Capture the cell that displays the provided text and extract its [x, y] central coordinate. 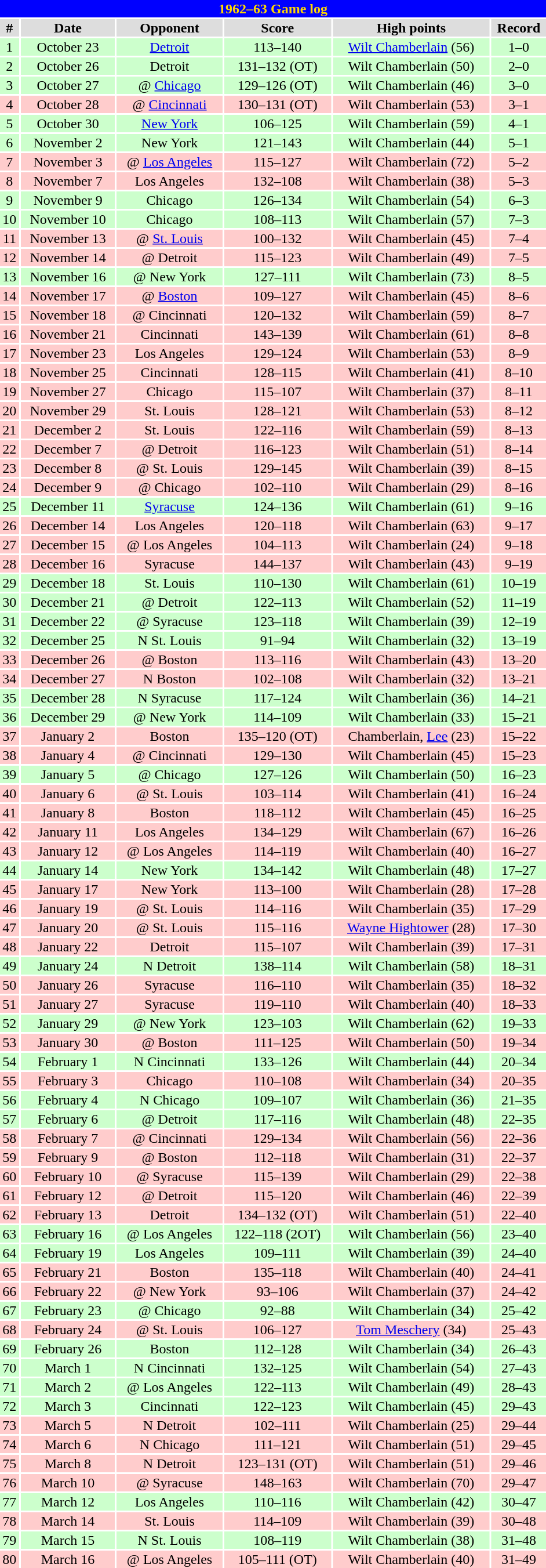
8–5 [519, 277]
23 [9, 468]
24 [9, 487]
106–127 [278, 1330]
25–42 [519, 1310]
76 [9, 1483]
148–163 [278, 1483]
December 21 [68, 602]
March 10 [68, 1483]
138–114 [278, 966]
129–124 [278, 353]
16–24 [519, 794]
17–29 [519, 908]
51 [9, 1004]
113–116 [278, 660]
13 [9, 277]
77 [9, 1502]
March 2 [68, 1387]
16–26 [519, 832]
Wilt Chamberlain (52) [412, 602]
Wilt Chamberlain (42) [412, 1502]
108–113 [278, 219]
100–132 [278, 238]
8–10 [519, 372]
Tom Meschery (34) [412, 1330]
123–131 (OT) [278, 1464]
18–31 [519, 966]
November 3 [68, 162]
Wilt Chamberlain (28) [412, 889]
November 14 [68, 258]
December 8 [68, 468]
102–108 [278, 679]
130–131 (OT) [278, 104]
34 [9, 679]
4 [9, 104]
15–22 [519, 736]
19 [9, 392]
62 [9, 1215]
19–33 [519, 1023]
16 [9, 334]
5–2 [519, 162]
22–38 [519, 1176]
24–41 [519, 1272]
March 6 [68, 1444]
30 [9, 602]
8–13 [519, 430]
3 [9, 85]
November 25 [68, 372]
February 1 [68, 1062]
14 [9, 296]
135–118 [278, 1272]
110–116 [278, 1502]
102–111 [278, 1425]
February 21 [68, 1272]
November 29 [68, 411]
124–136 [278, 506]
Wilt Chamberlain (33) [412, 717]
112–128 [278, 1349]
127–126 [278, 774]
Record [519, 28]
49 [9, 966]
9–16 [519, 506]
February 23 [68, 1310]
69 [9, 1349]
25 [9, 506]
144–137 [278, 564]
8–6 [519, 296]
January 27 [68, 1004]
20–35 [519, 1081]
17 [9, 353]
March 14 [68, 1521]
38 [9, 755]
13–19 [519, 640]
29 [9, 583]
92–88 [278, 1310]
7–4 [519, 238]
November 2 [68, 143]
November 21 [68, 334]
November 17 [68, 296]
110–108 [278, 1081]
132–108 [278, 181]
February 6 [68, 1119]
31 [9, 621]
January 26 [68, 985]
110–130 [278, 583]
29–47 [519, 1483]
February 13 [68, 1215]
71 [9, 1387]
16–25 [519, 813]
3–1 [519, 104]
25–43 [519, 1330]
134–142 [278, 870]
February 12 [68, 1196]
October 23 [68, 47]
High points [412, 28]
Wilt Chamberlain (62) [412, 1023]
61 [9, 1196]
Wilt Chamberlain (73) [412, 277]
January 6 [68, 794]
3–0 [519, 85]
February 22 [68, 1291]
December 7 [68, 449]
67 [9, 1310]
December 28 [68, 698]
117–116 [278, 1119]
40 [9, 794]
N Syracuse [169, 698]
December 25 [68, 640]
78 [9, 1521]
14–21 [519, 698]
Wilt Chamberlain (31) [412, 1157]
27 [9, 545]
November 9 [68, 200]
11–19 [519, 602]
79 [9, 1540]
12 [9, 258]
128–121 [278, 411]
29–46 [519, 1464]
December 22 [68, 621]
39 [9, 774]
January 20 [68, 928]
October 26 [68, 66]
134–132 (OT) [278, 1215]
March 8 [68, 1464]
53 [9, 1042]
17–30 [519, 928]
8–14 [519, 449]
26 [9, 526]
2 [9, 66]
31–48 [519, 1540]
22–35 [519, 1119]
115–120 [278, 1196]
45 [9, 889]
48 [9, 947]
115–116 [278, 928]
Wilt Chamberlain (67) [412, 832]
6–3 [519, 200]
October 27 [68, 85]
93–106 [278, 1291]
109–127 [278, 296]
21 [9, 430]
116–110 [278, 985]
68 [9, 1330]
January 30 [68, 1042]
20–34 [519, 1062]
December 26 [68, 660]
134–129 [278, 832]
December 18 [68, 583]
47 [9, 928]
February 4 [68, 1100]
111–121 [278, 1444]
19–34 [519, 1042]
132–125 [278, 1368]
17–31 [519, 947]
November 18 [68, 315]
102–110 [278, 487]
131–132 (OT) [278, 66]
November 27 [68, 392]
122–116 [278, 430]
December 11 [68, 506]
121–143 [278, 143]
8–7 [519, 315]
122–118 (2OT) [278, 1234]
January 14 [68, 870]
143–139 [278, 334]
N Boston [169, 679]
December 9 [68, 487]
March 12 [68, 1502]
Wilt Chamberlain (70) [412, 1483]
57 [9, 1119]
8–16 [519, 487]
106–125 [278, 124]
119–110 [278, 1004]
15–21 [519, 717]
Wilt Chamberlain (58) [412, 966]
20 [9, 411]
63 [9, 1234]
52 [9, 1023]
129–130 [278, 755]
5 [9, 124]
Opponent [169, 28]
127–111 [278, 277]
January 11 [68, 832]
9–18 [519, 545]
October 28 [68, 104]
75 [9, 1464]
December 14 [68, 526]
February 9 [68, 1157]
February 3 [68, 1081]
122–123 [278, 1406]
January 22 [68, 947]
115–123 [278, 258]
129–145 [278, 468]
33 [9, 660]
11 [9, 238]
70 [9, 1368]
2–0 [519, 66]
18–33 [519, 1004]
65 [9, 1272]
Score [278, 28]
29–45 [519, 1444]
8–8 [519, 334]
22 [9, 449]
35 [9, 698]
9–19 [519, 564]
January 2 [68, 736]
29–43 [519, 1406]
135–120 (OT) [278, 736]
60 [9, 1176]
22–40 [519, 1215]
10–19 [519, 583]
January 19 [68, 908]
March 16 [68, 1559]
24–42 [519, 1291]
117–124 [278, 698]
17–28 [519, 889]
24–40 [519, 1253]
13–21 [519, 679]
123–118 [278, 621]
31–49 [519, 1559]
Wilt Chamberlain (25) [412, 1425]
66 [9, 1291]
8–11 [519, 392]
41 [9, 813]
73 [9, 1425]
8 [9, 181]
104–113 [278, 545]
18 [9, 372]
November 7 [68, 181]
December 27 [68, 679]
Wilt Chamberlain (63) [412, 526]
109–107 [278, 1100]
10 [9, 219]
7–3 [519, 219]
22–36 [519, 1138]
December 15 [68, 545]
16–23 [519, 774]
Wayne Hightower (28) [412, 928]
December 29 [68, 717]
113–100 [278, 889]
November 10 [68, 219]
Wilt Chamberlain (57) [412, 219]
114–119 [278, 851]
1962–63 Game log [273, 9]
114–116 [278, 908]
7 [9, 162]
8–15 [519, 468]
28–43 [519, 1387]
8–12 [519, 411]
116–123 [278, 449]
17–27 [519, 870]
109–111 [278, 1253]
Chamberlain, Lee (23) [412, 736]
November 23 [68, 353]
Date [68, 28]
64 [9, 1253]
126–134 [278, 200]
30–47 [519, 1502]
5–3 [519, 181]
111–125 [278, 1042]
22–37 [519, 1157]
January 24 [68, 966]
March 5 [68, 1425]
74 [9, 1444]
4–1 [519, 124]
29–44 [519, 1425]
1 [9, 47]
12–19 [519, 621]
129–134 [278, 1138]
32 [9, 640]
7–5 [519, 258]
59 [9, 1157]
# [9, 28]
27–43 [519, 1368]
36 [9, 717]
16–27 [519, 851]
103–114 [278, 794]
December 2 [68, 430]
37 [9, 736]
105–111 (OT) [278, 1559]
January 5 [68, 774]
January 29 [68, 1023]
44 [9, 870]
22–39 [519, 1196]
January 4 [68, 755]
6 [9, 143]
March 15 [68, 1540]
February 19 [68, 1253]
8–9 [519, 353]
January 12 [68, 851]
March 1 [68, 1368]
58 [9, 1138]
30–48 [519, 1521]
February 26 [68, 1349]
118–112 [278, 813]
43 [9, 851]
46 [9, 908]
February 7 [68, 1138]
January 17 [68, 889]
Wilt Chamberlain (72) [412, 162]
113–140 [278, 47]
15–23 [519, 755]
28 [9, 564]
129–126 (OT) [278, 85]
January 8 [68, 813]
5–1 [519, 143]
108–119 [278, 1540]
9 [9, 200]
23–40 [519, 1234]
November 13 [68, 238]
December 16 [68, 564]
26–43 [519, 1349]
50 [9, 985]
1–0 [519, 47]
October 30 [68, 124]
21–35 [519, 1100]
54 [9, 1062]
120–132 [278, 315]
56 [9, 1100]
112–118 [278, 1157]
9–17 [519, 526]
80 [9, 1559]
115–139 [278, 1176]
March 3 [68, 1406]
72 [9, 1406]
42 [9, 832]
18–32 [519, 985]
February 24 [68, 1330]
15 [9, 315]
13–20 [519, 660]
February 16 [68, 1234]
55 [9, 1081]
120–118 [278, 526]
123–103 [278, 1023]
91–94 [278, 640]
February 10 [68, 1176]
November 16 [68, 277]
128–115 [278, 372]
Wilt Chamberlain (24) [412, 545]
133–126 [278, 1062]
115–127 [278, 162]
